Find where the given text appears and provide that cell's center as (x, y) coordinate. 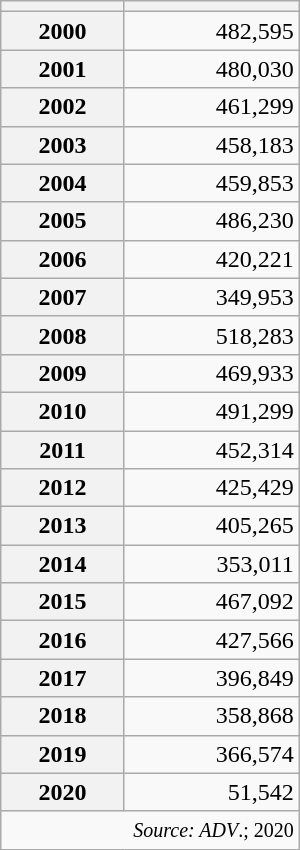
2011 (63, 449)
2010 (63, 411)
396,849 (212, 678)
2016 (63, 640)
2004 (63, 183)
2007 (63, 297)
2015 (63, 602)
353,011 (212, 564)
51,542 (212, 792)
2000 (63, 31)
2002 (63, 107)
2018 (63, 716)
486,230 (212, 221)
2003 (63, 145)
518,283 (212, 335)
425,429 (212, 488)
2005 (63, 221)
2017 (63, 678)
349,953 (212, 297)
2001 (63, 69)
480,030 (212, 69)
459,853 (212, 183)
458,183 (212, 145)
2014 (63, 564)
482,595 (212, 31)
420,221 (212, 259)
461,299 (212, 107)
2008 (63, 335)
2013 (63, 526)
2019 (63, 754)
2012 (63, 488)
405,265 (212, 526)
358,868 (212, 716)
2009 (63, 373)
366,574 (212, 754)
Source: ADV.; 2020 (150, 830)
469,933 (212, 373)
491,299 (212, 411)
2020 (63, 792)
452,314 (212, 449)
467,092 (212, 602)
2006 (63, 259)
427,566 (212, 640)
